Return the [x, y] coordinate for the center point of the cell that contains the specified text.  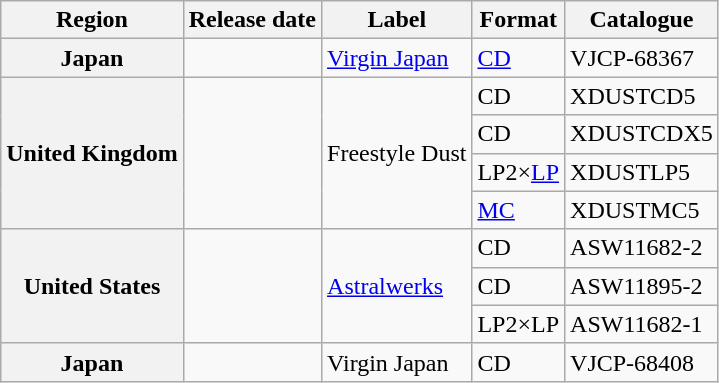
Freestyle Dust [397, 153]
Catalogue [642, 20]
XDUSTCD5 [642, 96]
Region [92, 20]
XDUSTMC5 [642, 210]
United Kingdom [92, 153]
XDUSTLP5 [642, 172]
ASW11682-1 [642, 324]
ASW11682-2 [642, 248]
MC [518, 210]
XDUSTCDX5 [642, 134]
ASW11895-2 [642, 286]
Label [397, 20]
Format [518, 20]
United States [92, 286]
Astralwerks [397, 286]
VJCP-68367 [642, 58]
Release date [252, 20]
VJCP-68408 [642, 362]
